Determine the [X, Y] coordinate at the center of the cell enclosing the given text.  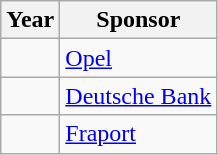
Deutsche Bank [138, 96]
Year [30, 20]
Opel [138, 58]
Fraport [138, 134]
Sponsor [138, 20]
